Output the (X, Y) coordinate of the center of the cell containing the given text.  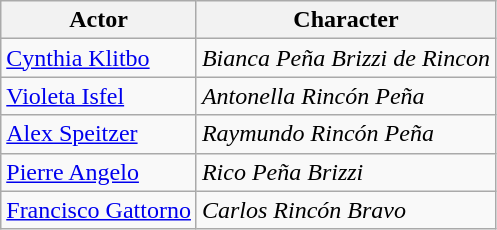
Rico Peña Brizzi (346, 172)
Antonella Rincón Peña (346, 96)
Francisco Gattorno (99, 210)
Character (346, 20)
Pierre Angelo (99, 172)
Violeta Isfel (99, 96)
Alex Speitzer (99, 134)
Carlos Rincón Bravo (346, 210)
Raymundo Rincón Peña (346, 134)
Cynthia Klitbo (99, 58)
Actor (99, 20)
Bianca Peña Brizzi de Rincon (346, 58)
